Output the (X, Y) coordinate of the center of the cell containing the given text.  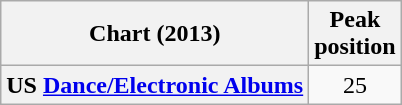
Chart (2013) (155, 34)
US Dance/Electronic Albums (155, 85)
25 (355, 85)
Peakposition (355, 34)
